From the cell containing the given text, extract its center point as (X, Y) coordinate. 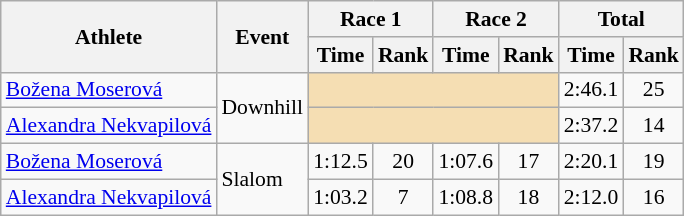
2:20.1 (592, 162)
19 (654, 162)
Downhill (262, 108)
1:03.2 (340, 197)
1:12.5 (340, 162)
Slalom (262, 180)
18 (528, 197)
Race 2 (496, 19)
2:46.1 (592, 90)
Athlete (109, 36)
Total (622, 19)
25 (654, 90)
2:12.0 (592, 197)
16 (654, 197)
Race 1 (370, 19)
2:37.2 (592, 126)
1:08.8 (466, 197)
Event (262, 36)
1:07.6 (466, 162)
14 (654, 126)
17 (528, 162)
7 (404, 197)
20 (404, 162)
